Detect which cell encompasses the target text, then output its [X, Y] center coordinate. 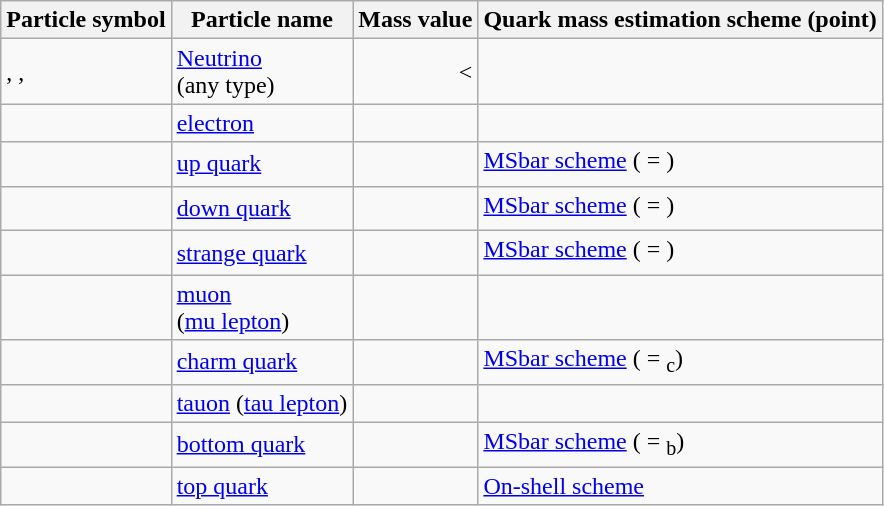
MSbar scheme ( = b) [680, 444]
tauon (tau lepton) [262, 403]
< [416, 72]
muon(mu lepton) [262, 308]
Particle symbol [86, 20]
MSbar scheme ( = c) [680, 362]
strange quark [262, 253]
On-shell scheme [680, 486]
top quark [262, 486]
Mass value [416, 20]
Particle name [262, 20]
Quark mass estimation scheme (point) [680, 20]
bottom quark [262, 444]
, , [86, 72]
up quark [262, 164]
Neutrino(any type) [262, 72]
down quark [262, 208]
electron [262, 123]
charm quark [262, 362]
